Return [x, y] of the center of cell containing provided text 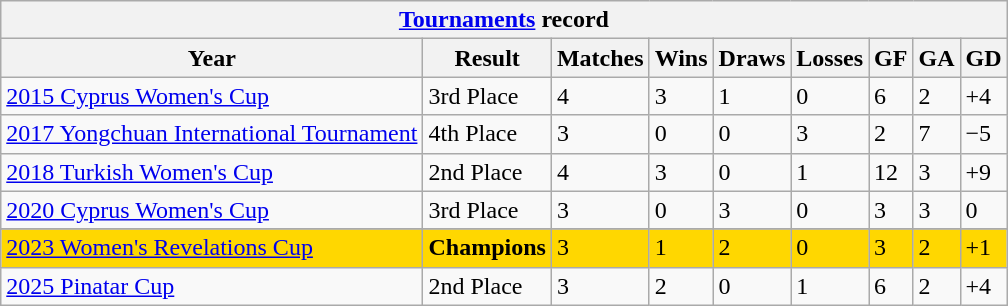
Year [212, 58]
Matches [600, 58]
GA [936, 58]
Result [487, 58]
2020 Cyprus Women's Cup [212, 210]
GF [891, 58]
+1 [984, 248]
2025 Pinatar Cup [212, 286]
4th Place [487, 134]
2017 Yongchuan International Tournament [212, 134]
Wins [681, 58]
2015 Cyprus Women's Cup [212, 96]
Tournaments record [504, 20]
12 [891, 172]
Champions [487, 248]
Draws [752, 58]
+9 [984, 172]
GD [984, 58]
−5 [984, 134]
7 [936, 134]
2018 Turkish Women's Cup [212, 172]
2023 Women's Revelations Cup [212, 248]
Losses [830, 58]
